Output the (X, Y) coordinate of the center of the cell containing the given text.  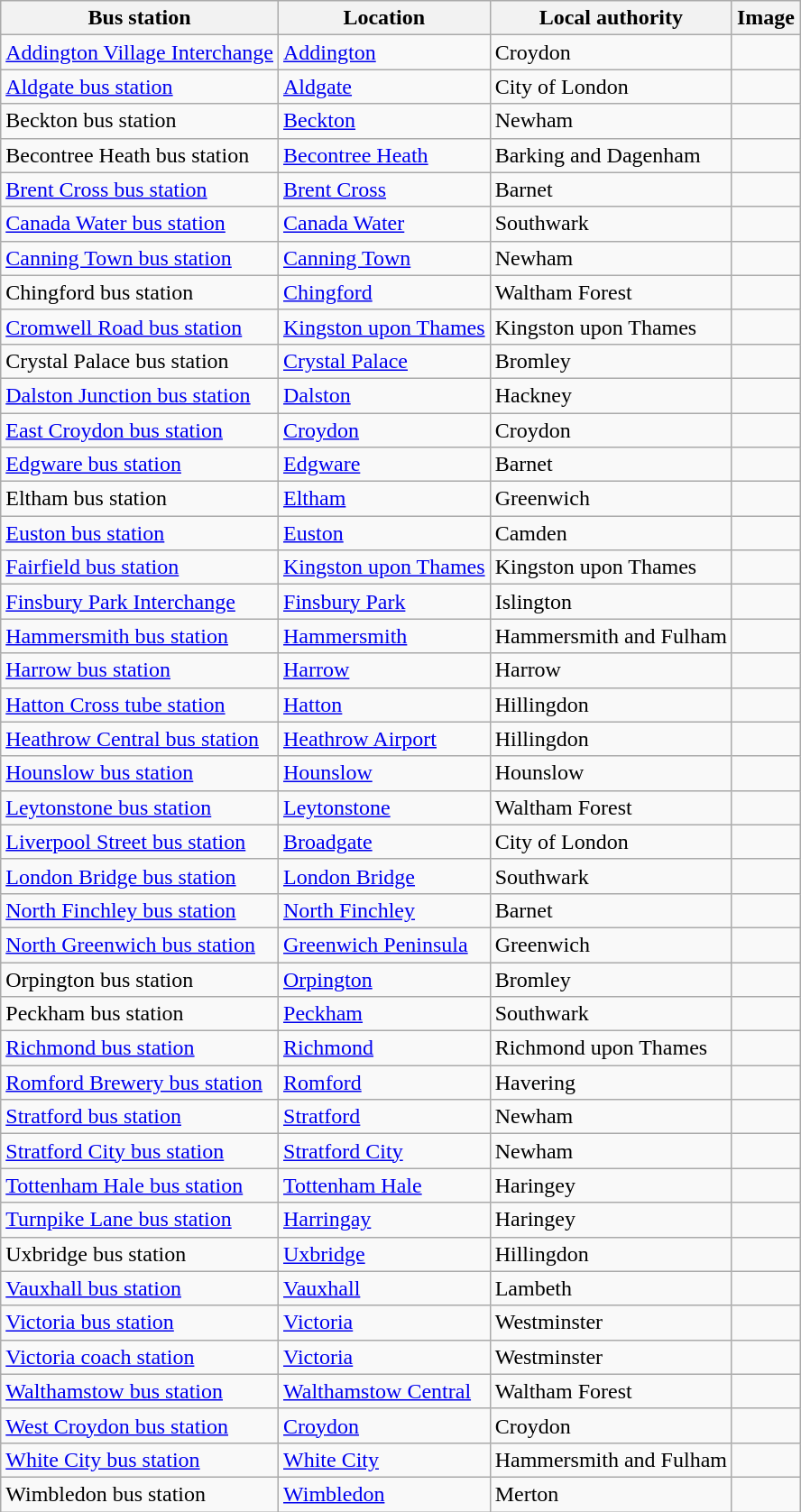
Tottenham Hale bus station (140, 1185)
Crystal Palace bus station (140, 361)
Becontree Heath (384, 155)
Canning Town (384, 258)
Peckham bus station (140, 1014)
Heathrow Airport (384, 739)
Hammersmith (384, 636)
Addington (384, 52)
Canada Water bus station (140, 224)
Becontree Heath bus station (140, 155)
Hatton (384, 705)
North Finchley bus station (140, 910)
Edgware bus station (140, 465)
Wimbledon bus station (140, 1494)
Camden (611, 533)
Broadgate (384, 842)
Richmond upon Thames (611, 1048)
Stratford City (384, 1151)
Orpington bus station (140, 979)
Eltham bus station (140, 499)
North Finchley (384, 910)
Addington Village Interchange (140, 52)
Cromwell Road bus station (140, 327)
Location (384, 18)
Harringay (384, 1220)
Victoria coach station (140, 1357)
Heathrow Central bus station (140, 739)
Hounslow bus station (140, 773)
Bus station (140, 18)
Harrow bus station (140, 670)
Local authority (611, 18)
Aldgate (384, 87)
Leytonstone (384, 807)
Turnpike Lane bus station (140, 1220)
Walthamstow bus station (140, 1391)
Stratford (384, 1117)
White City bus station (140, 1460)
Image (765, 18)
Finsbury Park (384, 602)
Wimbledon (384, 1494)
Peckham (384, 1014)
Fairfield bus station (140, 567)
West Croydon bus station (140, 1425)
Liverpool Street bus station (140, 842)
London Bridge (384, 876)
Beckton (384, 121)
Aldgate bus station (140, 87)
Eltham (384, 499)
Dalston (384, 395)
Finsbury Park Interchange (140, 602)
London Bridge bus station (140, 876)
Richmond (384, 1048)
Barking and Dagenham (611, 155)
Hatton Cross tube station (140, 705)
Brent Cross (384, 189)
Vauxhall (384, 1288)
Vauxhall bus station (140, 1288)
East Croydon bus station (140, 430)
Hammersmith bus station (140, 636)
Leytonstone bus station (140, 807)
Euston (384, 533)
White City (384, 1460)
Hackney (611, 395)
Islington (611, 602)
North Greenwich bus station (140, 945)
Brent Cross bus station (140, 189)
Uxbridge (384, 1254)
Euston bus station (140, 533)
Dalston Junction bus station (140, 395)
Chingford bus station (140, 292)
Stratford City bus station (140, 1151)
Edgware (384, 465)
Lambeth (611, 1288)
Canning Town bus station (140, 258)
Stratford bus station (140, 1117)
Richmond bus station (140, 1048)
Romford Brewery bus station (140, 1083)
Orpington (384, 979)
Havering (611, 1083)
Chingford (384, 292)
Romford (384, 1083)
Merton (611, 1494)
Canada Water (384, 224)
Greenwich Peninsula (384, 945)
Tottenham Hale (384, 1185)
Uxbridge bus station (140, 1254)
Crystal Palace (384, 361)
Victoria bus station (140, 1323)
Walthamstow Central (384, 1391)
Beckton bus station (140, 121)
